Find where the given text appears and provide that cell's center as [X, Y] coordinate. 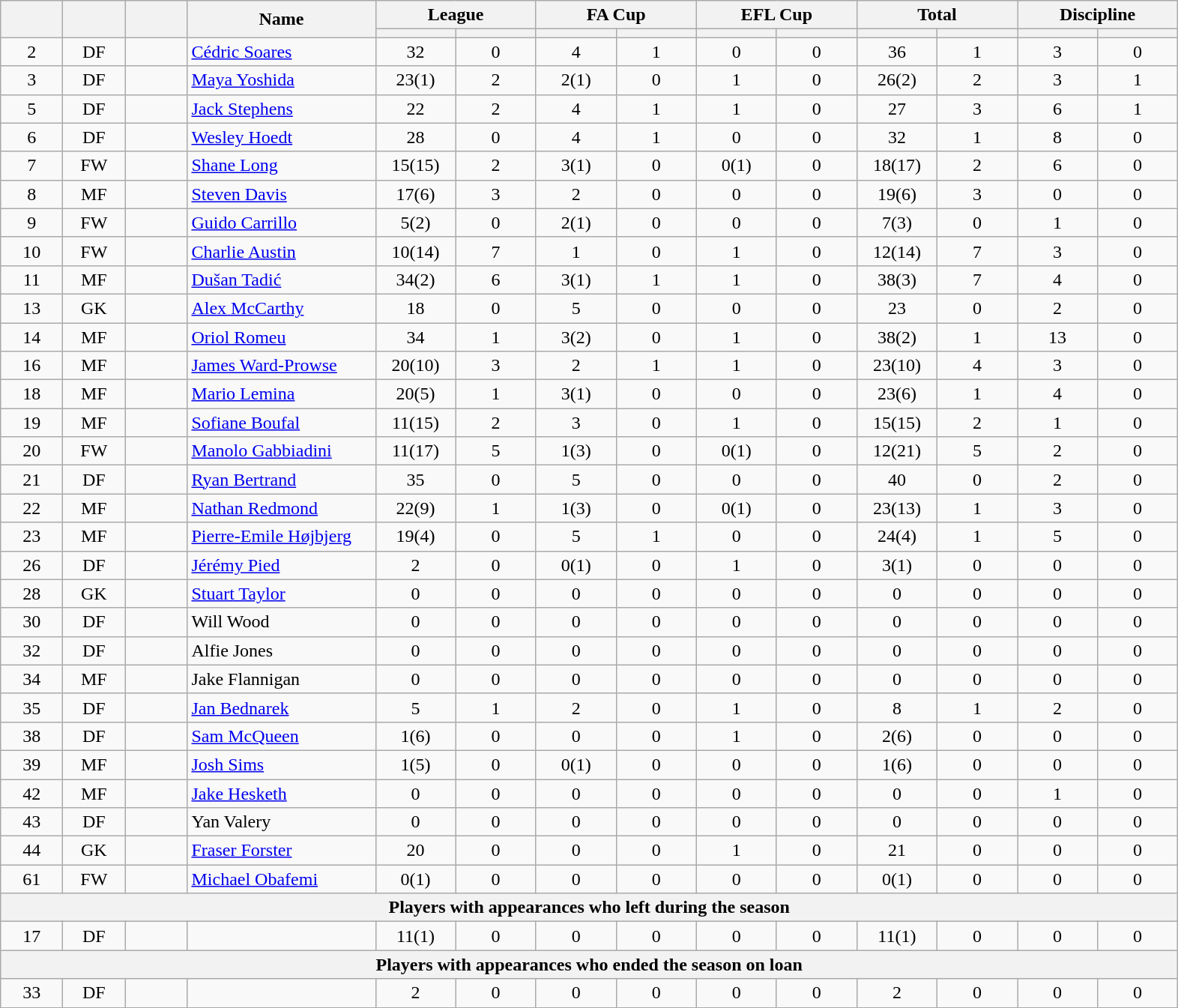
3(2) [576, 336]
Guido Carrillo [282, 223]
FA Cup [616, 15]
11 [31, 280]
26 [31, 565]
38(2) [896, 336]
38 [31, 736]
Will Wood [282, 622]
22(9) [415, 508]
Nathan Redmond [282, 508]
Ryan Bertrand [282, 480]
44 [31, 851]
19(6) [896, 194]
40 [896, 480]
27 [896, 109]
24(4) [896, 537]
EFL Cup [776, 15]
19(4) [415, 537]
Alfie Jones [282, 651]
18(17) [896, 166]
Alex McCarthy [282, 308]
Dušan Tadić [282, 280]
23(6) [896, 394]
Sofiane Boufal [282, 423]
Sam McQueen [282, 736]
Maya Yoshida [282, 80]
Total [937, 15]
Shane Long [282, 166]
Discipline [1098, 15]
26(2) [896, 80]
14 [31, 336]
12(14) [896, 251]
43 [31, 822]
League [456, 15]
12(21) [896, 451]
2(6) [896, 736]
20(10) [415, 366]
11(17) [415, 451]
Jan Bednarek [282, 707]
61 [31, 879]
Players with appearances who left during the season [589, 908]
10 [31, 251]
11(15) [415, 423]
38(3) [896, 280]
1(5) [415, 764]
Yan Valery [282, 822]
Cédric Soares [282, 52]
20(5) [415, 394]
Michael Obafemi [282, 879]
Charlie Austin [282, 251]
16 [31, 366]
Manolo Gabbiadini [282, 451]
Oriol Romeu [282, 336]
Jack Stephens [282, 109]
Jake Flannigan [282, 679]
34(2) [415, 280]
Mario Lemina [282, 394]
Fraser Forster [282, 851]
23(10) [896, 366]
Stuart Taylor [282, 594]
Josh Sims [282, 764]
Wesley Hoedt [282, 137]
17(6) [415, 194]
42 [31, 794]
5(2) [415, 223]
Steven Davis [282, 194]
Jake Hesketh [282, 794]
10(14) [415, 251]
36 [896, 52]
James Ward-Prowse [282, 366]
39 [31, 764]
23(13) [896, 508]
Name [282, 19]
Players with appearances who ended the season on loan [589, 965]
9 [31, 223]
Jérémy Pied [282, 565]
23(1) [415, 80]
33 [31, 993]
Pierre-Emile Højbjerg [282, 537]
7(3) [896, 223]
30 [31, 622]
17 [31, 936]
19 [31, 423]
